Return [X, Y] of the center of cell containing provided text 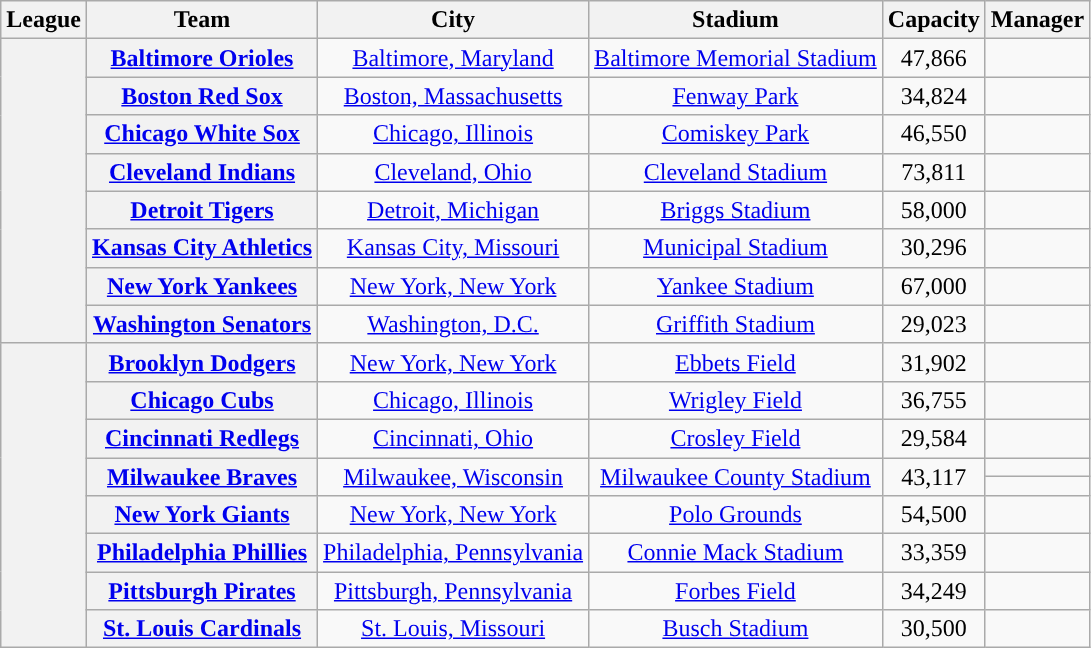
Washington, D.C. [454, 324]
Boston, Massachusetts [454, 96]
Chicago White Sox [202, 134]
67,000 [934, 286]
Brooklyn Dodgers [202, 362]
Milwaukee County Stadium [736, 477]
Cincinnati Redlegs [202, 438]
73,811 [934, 172]
New York Yankees [202, 286]
New York Giants [202, 515]
Wrigley Field [736, 400]
Baltimore Memorial Stadium [736, 58]
Kansas City Athletics [202, 248]
Cleveland Stadium [736, 172]
League [44, 20]
Stadium [736, 20]
30,500 [934, 629]
Pittsburgh, Pennsylvania [454, 591]
Capacity [934, 20]
Cleveland, Ohio [454, 172]
34,824 [934, 96]
Busch Stadium [736, 629]
Manager [1037, 20]
Baltimore, Maryland [454, 58]
Griffith Stadium [736, 324]
Comiskey Park [736, 134]
Ebbets Field [736, 362]
Washington Senators [202, 324]
46,550 [934, 134]
43,117 [934, 477]
Team [202, 20]
Fenway Park [736, 96]
Cincinnati, Ohio [454, 438]
47,866 [934, 58]
Detroit Tigers [202, 210]
City [454, 20]
34,249 [934, 591]
29,584 [934, 438]
St. Louis Cardinals [202, 629]
Philadelphia, Pennsylvania [454, 553]
Yankee Stadium [736, 286]
29,023 [934, 324]
Boston Red Sox [202, 96]
Detroit, Michigan [454, 210]
Briggs Stadium [736, 210]
31,902 [934, 362]
Pittsburgh Pirates [202, 591]
Crosley Field [736, 438]
Forbes Field [736, 591]
Chicago Cubs [202, 400]
33,359 [934, 553]
58,000 [934, 210]
Connie Mack Stadium [736, 553]
Polo Grounds [736, 515]
36,755 [934, 400]
Milwaukee, Wisconsin [454, 477]
Milwaukee Braves [202, 477]
Baltimore Orioles [202, 58]
Philadelphia Phillies [202, 553]
Kansas City, Missouri [454, 248]
Cleveland Indians [202, 172]
30,296 [934, 248]
54,500 [934, 515]
St. Louis, Missouri [454, 629]
Municipal Stadium [736, 248]
